Extract the (X, Y) coordinate from the center of the cell holding the provided text.  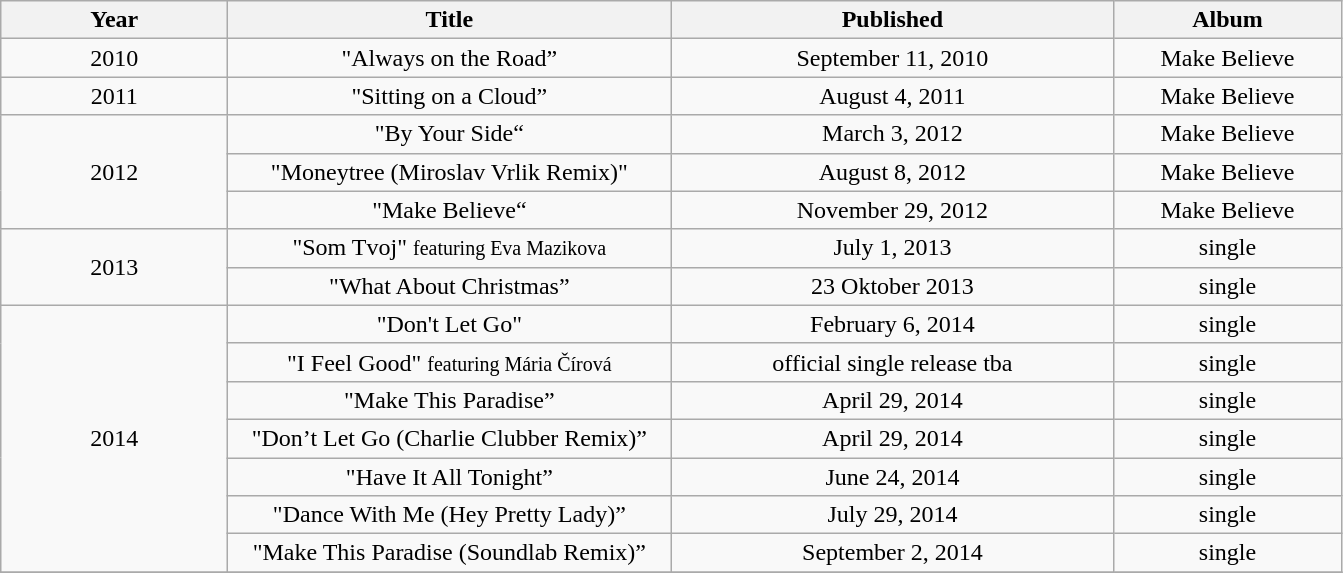
official single release tba (892, 362)
2013 (114, 267)
2012 (114, 172)
2011 (114, 96)
July 29, 2014 (892, 515)
"I Feel Good" featuring Mária Čírová (450, 362)
"Don’t Let Go (Charlie Clubber Remix)” (450, 438)
"Always on the Road” (450, 58)
Album (1228, 20)
"What About Christmas” (450, 286)
"Make This Paradise (Soundlab Remix)” (450, 553)
September 2, 2014 (892, 553)
"Som Tvoj" featuring Eva Mazikova (450, 248)
"Have It All Tonight” (450, 477)
2014 (114, 438)
July 1, 2013 (892, 248)
"By Your Side“ (450, 134)
November 29, 2012 (892, 210)
Published (892, 20)
Title (450, 20)
"Make This Paradise” (450, 400)
September 11, 2010 (892, 58)
February 6, 2014 (892, 324)
2010 (114, 58)
August 4, 2011 (892, 96)
23 Oktober 2013 (892, 286)
"Don't Let Go" (450, 324)
"Sitting on a Cloud” (450, 96)
"Dance With Me (Hey Pretty Lady)” (450, 515)
"Moneytree (Miroslav Vrlik Remix)" (450, 172)
Year (114, 20)
"Make Believe“ (450, 210)
March 3, 2012 (892, 134)
August 8, 2012 (892, 172)
June 24, 2014 (892, 477)
